Extract the (X, Y) coordinate from the center of the cell holding the provided text.  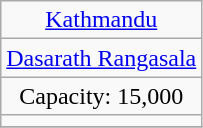
Dasarath Rangasala (102, 58)
Kathmandu (102, 20)
Capacity: 15,000 (102, 96)
